Output the [x, y] coordinate of the center of the cell containing the given text.  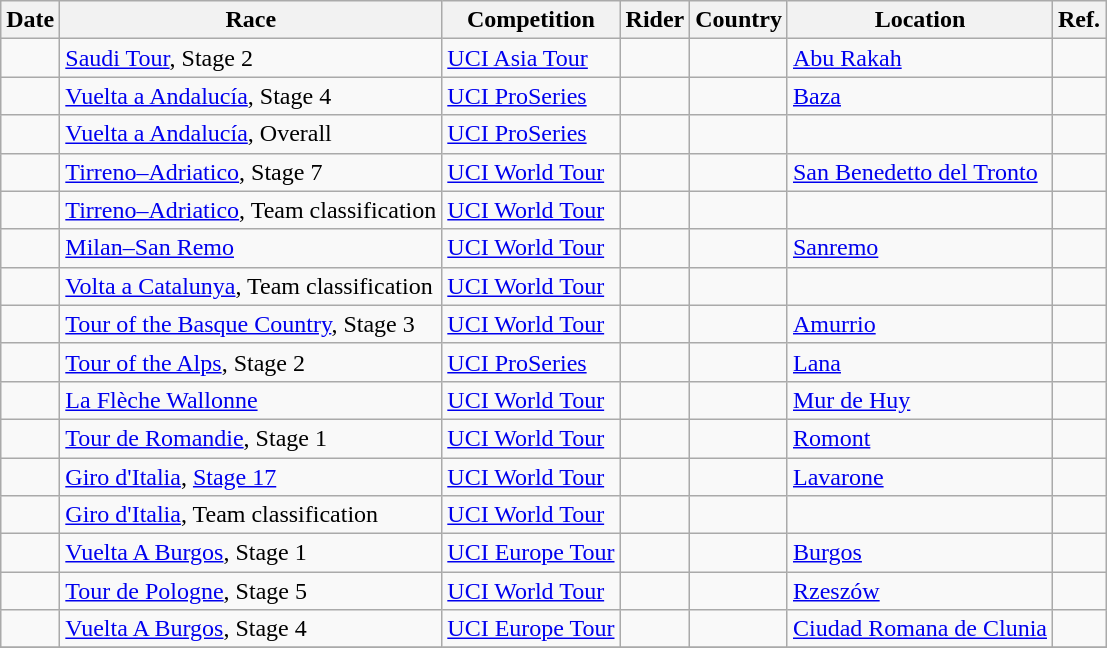
Lana [920, 362]
Giro d'Italia, Stage 17 [251, 477]
Amurrio [920, 324]
UCI Asia Tour [531, 58]
La Flèche Wallonne [251, 400]
Rzeszów [920, 591]
Date [30, 20]
Mur de Huy [920, 400]
Rider [655, 20]
Vuelta A Burgos, Stage 1 [251, 553]
Competition [531, 20]
Volta a Catalunya, Team classification [251, 286]
Tour of the Alps, Stage 2 [251, 362]
Tour de Pologne, Stage 5 [251, 591]
Tirreno–Adriatico, Team classification [251, 210]
Baza [920, 96]
Burgos [920, 553]
Ref. [1080, 20]
Ciudad Romana de Clunia [920, 629]
Tour of the Basque Country, Stage 3 [251, 324]
Location [920, 20]
Sanremo [920, 248]
Lavarone [920, 477]
Race [251, 20]
Tour de Romandie, Stage 1 [251, 438]
Tirreno–Adriatico, Stage 7 [251, 172]
Romont [920, 438]
Vuelta A Burgos, Stage 4 [251, 629]
Vuelta a Andalucía, Stage 4 [251, 96]
Saudi Tour, Stage 2 [251, 58]
Abu Rakah [920, 58]
Country [739, 20]
Vuelta a Andalucía, Overall [251, 134]
San Benedetto del Tronto [920, 172]
Milan–San Remo [251, 248]
Giro d'Italia, Team classification [251, 515]
